Identify which cell holds the provided text, then report its [X, Y] central coordinate. 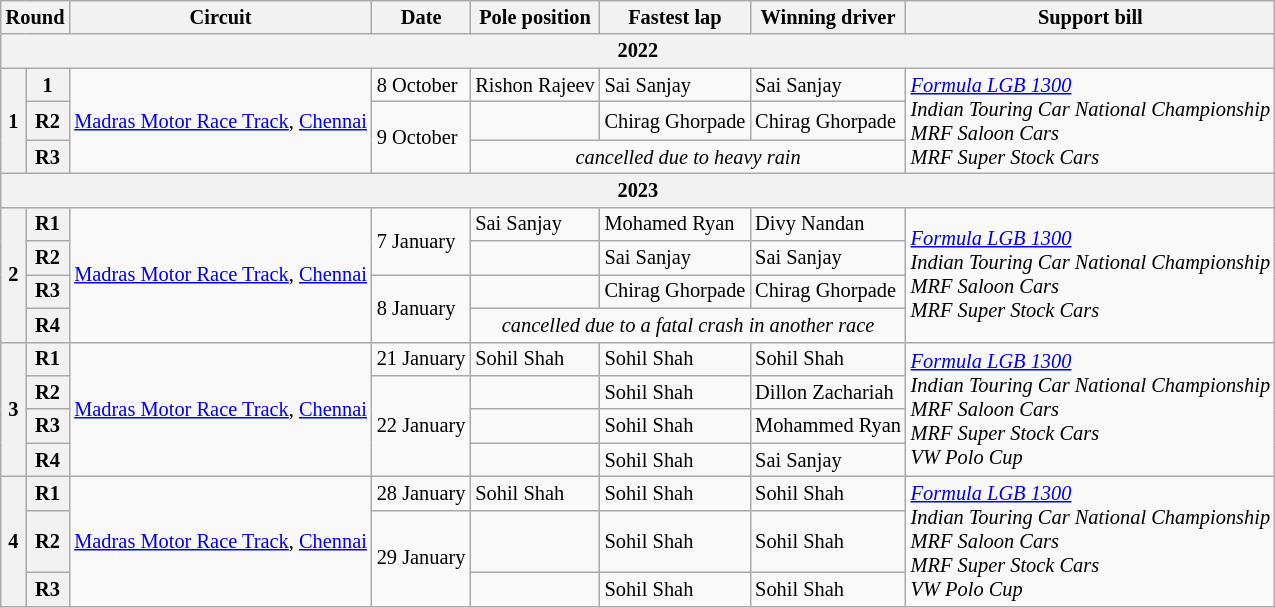
21 January [422, 359]
Date [422, 17]
8 October [422, 85]
Support bill [1090, 17]
9 October [422, 137]
28 January [422, 493]
2023 [638, 190]
3 [14, 410]
Rishon Rajeev [534, 85]
Pole position [534, 17]
8 January [422, 308]
cancelled due to a fatal crash in another race [688, 325]
4 [14, 541]
2022 [638, 51]
7 January [422, 240]
Mohamed Ryan [676, 224]
Winning driver [828, 17]
22 January [422, 426]
Fastest lap [676, 17]
2 [14, 274]
Round [36, 17]
Mohammed Ryan [828, 426]
Divy Nandan [828, 224]
Dillon Zachariah [828, 392]
cancelled due to heavy rain [688, 157]
29 January [422, 558]
Circuit [220, 17]
